Pinpoint the cell where the given text exists, returning its (x, y) midpoint coordinate. 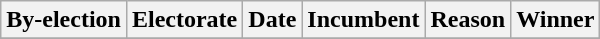
Date (272, 20)
Electorate (184, 20)
By-election (64, 20)
Incumbent (364, 20)
Winner (556, 20)
Reason (468, 20)
